Return the (x, y) coordinate for the center point of the cell that contains the specified text.  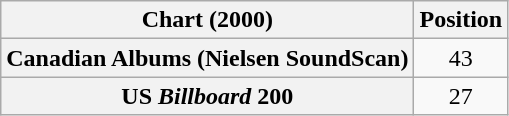
27 (461, 96)
US Billboard 200 (208, 96)
Canadian Albums (Nielsen SoundScan) (208, 58)
Position (461, 20)
Chart (2000) (208, 20)
43 (461, 58)
